Search for the cell housing the specified text and yield its (X, Y) center coordinate. 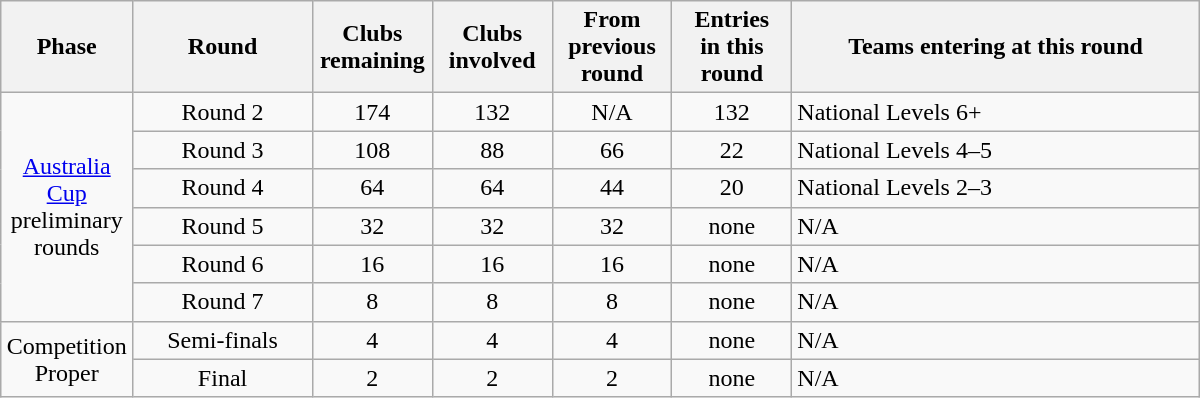
Final (223, 378)
Phase (67, 47)
174 (372, 112)
Round 7 (223, 302)
44 (612, 188)
Round (223, 47)
108 (372, 150)
National Levels 2–3 (996, 188)
20 (732, 188)
Clubs involved (492, 47)
Teams entering at this round (996, 47)
Competition Proper (67, 359)
88 (492, 150)
Entries in this round (732, 47)
Clubs remaining (372, 47)
66 (612, 150)
Round 3 (223, 150)
Round 5 (223, 226)
Round 2 (223, 112)
From previous round (612, 47)
Semi-finals (223, 340)
22 (732, 150)
Round 4 (223, 188)
Round 6 (223, 264)
National Levels 4–5 (996, 150)
National Levels 6+ (996, 112)
Australia Cup preliminary rounds (67, 207)
